Pinpoint the cell where the given text exists, returning its [X, Y] midpoint coordinate. 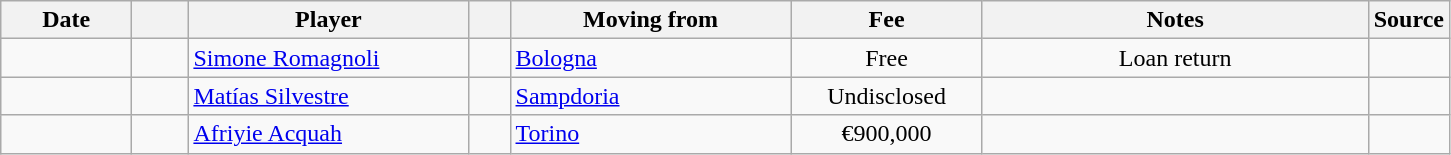
Free [886, 58]
Source [1408, 20]
Fee [886, 20]
Player [328, 20]
Matías Silvestre [328, 96]
Loan return [1175, 58]
Date [66, 20]
€900,000 [886, 134]
Notes [1175, 20]
Bologna [650, 58]
Moving from [650, 20]
Afriyie Acquah [328, 134]
Torino [650, 134]
Simone Romagnoli [328, 58]
Sampdoria [650, 96]
Undisclosed [886, 96]
